Detect which cell encompasses the target text, then output its [X, Y] center coordinate. 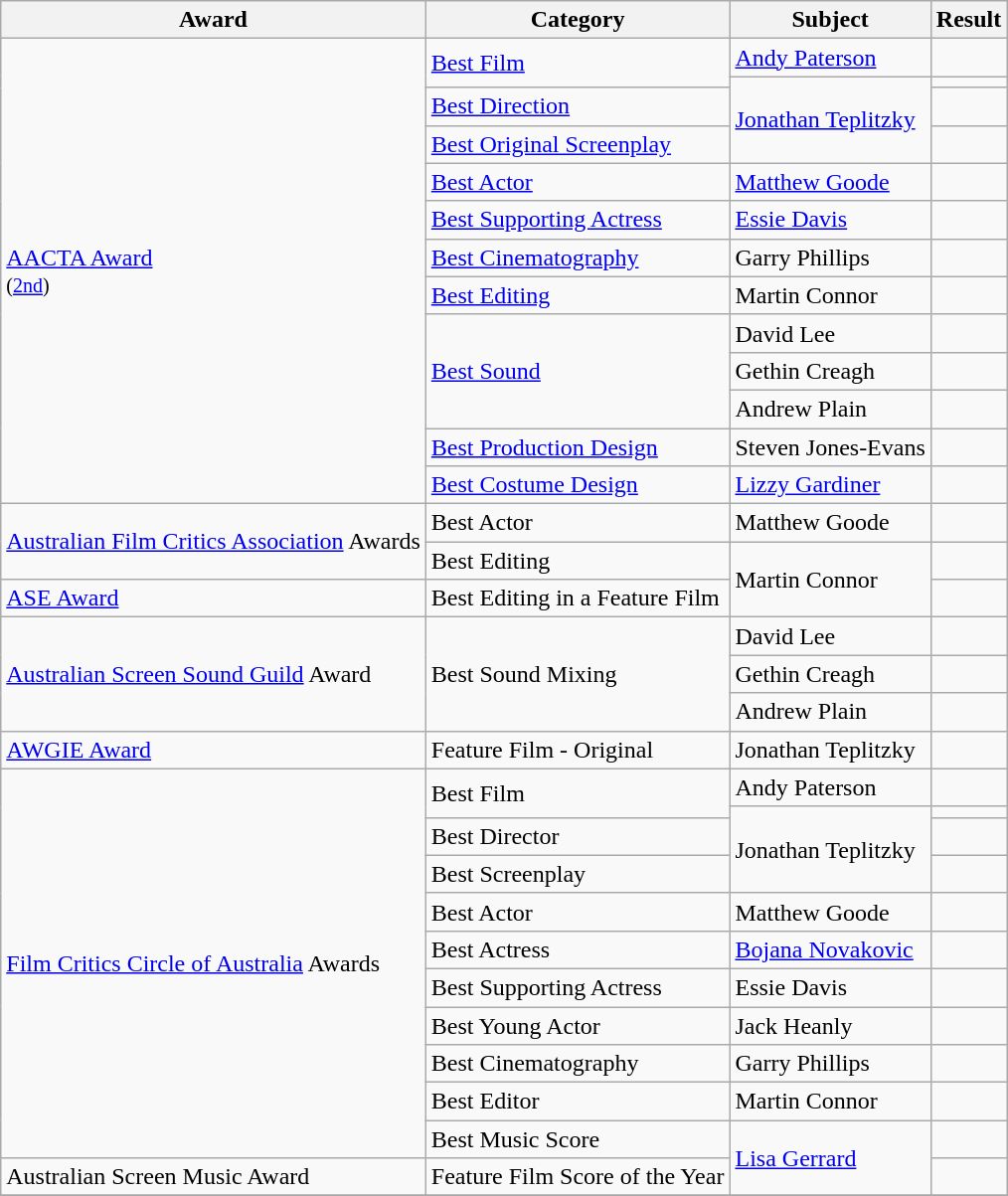
Best Director [578, 836]
Best Actress [578, 949]
Best Costume Design [578, 485]
Lizzy Gardiner [830, 485]
Best Editor [578, 1102]
Category [578, 20]
Steven Jones-Evans [830, 446]
ASE Award [214, 598]
Best Production Design [578, 446]
Best Original Screenplay [578, 144]
Subject [830, 20]
Best Direction [578, 106]
Bojana Novakovic [830, 949]
Result [968, 20]
Best Sound [578, 371]
Australian Screen Music Award [214, 1177]
Feature Film Score of the Year [578, 1177]
Award [214, 20]
Australian Screen Sound Guild Award [214, 674]
Best Young Actor [578, 1025]
Jack Heanly [830, 1025]
Best Music Score [578, 1139]
Best Editing in a Feature Film [578, 598]
Feature Film - Original [578, 750]
Best Sound Mixing [578, 674]
Film Critics Circle of Australia Awards [214, 963]
AWGIE Award [214, 750]
Australian Film Critics Association Awards [214, 542]
Lisa Gerrard [830, 1158]
AACTA Award(2nd) [214, 271]
Best Screenplay [578, 874]
